Output the [x, y] coordinate of the center of the cell containing the given text.  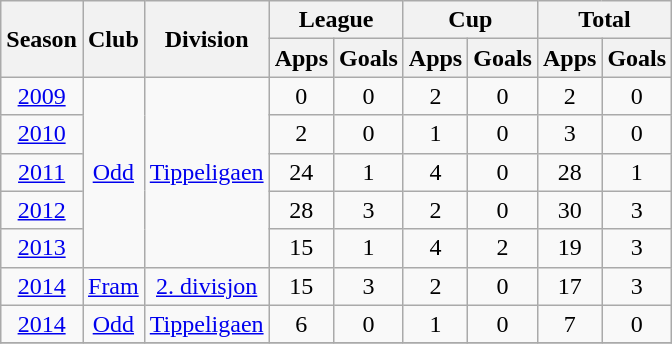
League [336, 20]
30 [569, 210]
19 [569, 248]
2. divisjon [206, 286]
24 [301, 172]
Season [42, 39]
Club [113, 39]
Total [604, 20]
17 [569, 286]
6 [301, 324]
2012 [42, 210]
7 [569, 324]
Fram [113, 286]
Division [206, 39]
2011 [42, 172]
2009 [42, 96]
2010 [42, 134]
Cup [470, 20]
2013 [42, 248]
